Search for the cell housing the specified text and yield its [x, y] center coordinate. 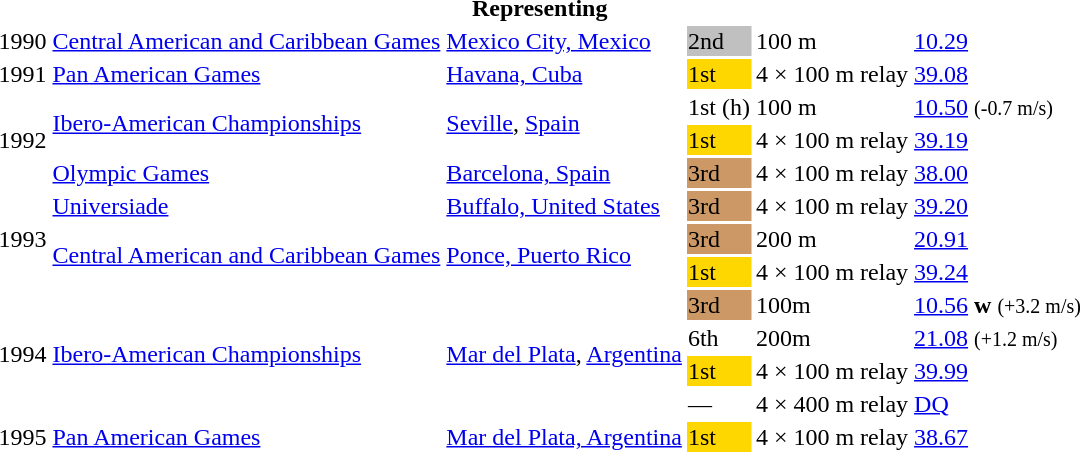
2nd [718, 41]
Buffalo, United States [564, 206]
— [718, 404]
Mexico City, Mexico [564, 41]
Olympic Games [246, 173]
Universiade [246, 206]
Ponce, Puerto Rico [564, 256]
1st (h) [718, 107]
Havana, Cuba [564, 74]
4 × 400 m relay [832, 404]
100m [832, 305]
200m [832, 338]
6th [718, 338]
Seville, Spain [564, 124]
200 m [832, 239]
Barcelona, Spain [564, 173]
